From the cell containing the given text, extract its center point as [X, Y] coordinate. 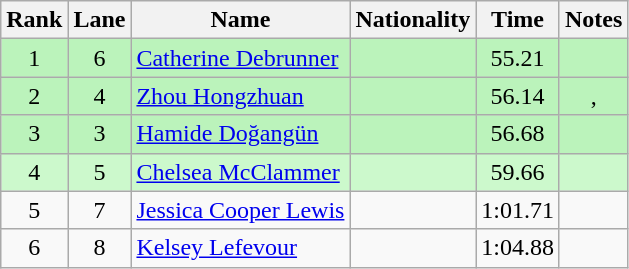
55.21 [518, 58]
Lane [100, 20]
1:04.88 [518, 248]
56.68 [518, 134]
59.66 [518, 172]
1:01.71 [518, 210]
56.14 [518, 96]
Chelsea McClammer [240, 172]
Hamide Doğangün [240, 134]
Time [518, 20]
Name [240, 20]
, [593, 96]
Kelsey Lefevour [240, 248]
Catherine Debrunner [240, 58]
2 [34, 96]
Jessica Cooper Lewis [240, 210]
1 [34, 58]
Zhou Hongzhuan [240, 96]
Notes [593, 20]
8 [100, 248]
Nationality [413, 20]
7 [100, 210]
Rank [34, 20]
